Return the [X, Y] coordinate for the center point of the cell that contains the specified text.  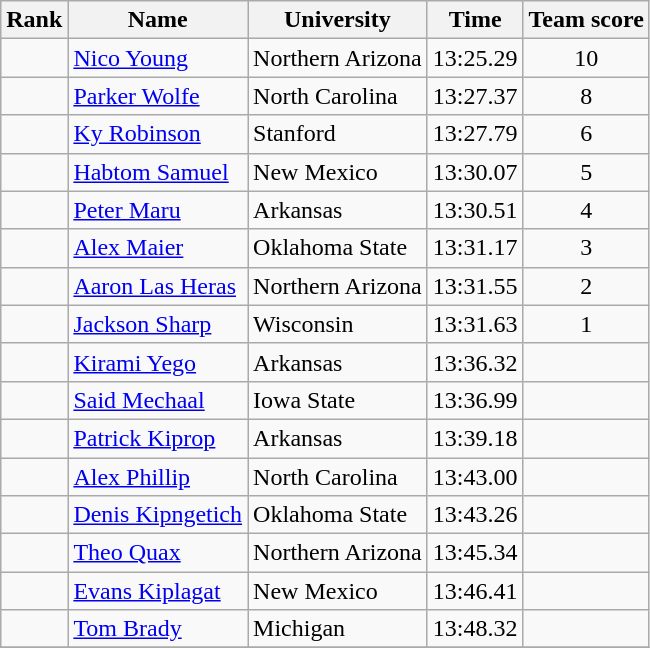
Name [158, 20]
Denis Kipngetich [158, 515]
6 [586, 134]
13:39.18 [475, 438]
1 [586, 324]
13:46.41 [475, 591]
Iowa State [338, 400]
13:30.51 [475, 210]
Peter Maru [158, 210]
Stanford [338, 134]
Parker Wolfe [158, 96]
2 [586, 286]
13:27.79 [475, 134]
13:43.26 [475, 515]
13:48.32 [475, 629]
13:31.55 [475, 286]
Evans Kiplagat [158, 591]
Ky Robinson [158, 134]
8 [586, 96]
13:30.07 [475, 172]
10 [586, 58]
Tom Brady [158, 629]
Habtom Samuel [158, 172]
13:45.34 [475, 553]
Time [475, 20]
Said Mechaal [158, 400]
13:36.99 [475, 400]
Alex Phillip [158, 477]
4 [586, 210]
Michigan [338, 629]
13:31.63 [475, 324]
13:31.17 [475, 248]
Aaron Las Heras [158, 286]
Patrick Kiprop [158, 438]
Theo Quax [158, 553]
Kirami Yego [158, 362]
5 [586, 172]
University [338, 20]
Jackson Sharp [158, 324]
Nico Young [158, 58]
Alex Maier [158, 248]
Rank [34, 20]
13:36.32 [475, 362]
3 [586, 248]
Wisconsin [338, 324]
Team score [586, 20]
13:25.29 [475, 58]
13:43.00 [475, 477]
13:27.37 [475, 96]
